Output the (x, y) coordinate of the center of the cell containing the given text.  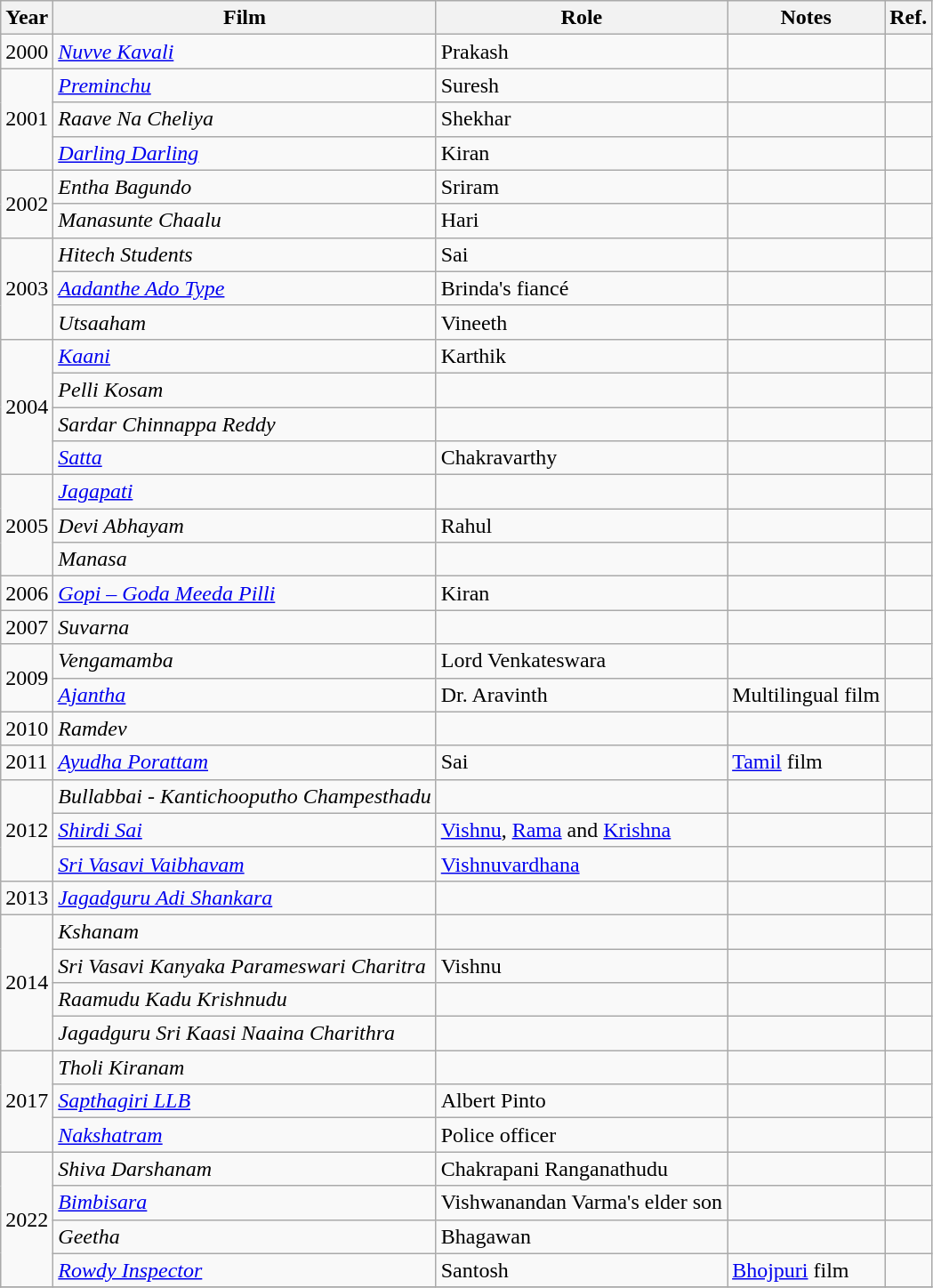
Sriram (582, 187)
Role (582, 18)
Bimbisara (245, 1203)
Suvarna (245, 627)
Aadanthe Ado Type (245, 288)
Jagadguru Adi Shankara (245, 898)
2004 (27, 407)
Film (245, 18)
Hari (582, 221)
Bullabbai - Kantichooputho Champesthadu (245, 796)
Ramdev (245, 729)
Vishwanandan Varma's elder son (582, 1203)
2010 (27, 729)
Nakshatram (245, 1135)
Raave Na Cheliya (245, 119)
Chakravarthy (582, 458)
Suresh (582, 85)
Albert Pinto (582, 1101)
Dr. Aravinth (582, 695)
Nuvve Kavali (245, 52)
2007 (27, 627)
Gopi – Goda Meeda Pilli (245, 593)
Santosh (582, 1270)
2003 (27, 288)
Pelli Kosam (245, 390)
Jagadguru Sri Kaasi Naaina Charithra (245, 1034)
Preminchu (245, 85)
Karthik (582, 356)
Police officer (582, 1135)
Vishnuvardhana (582, 864)
Manasa (245, 559)
Jagapati (245, 492)
2002 (27, 204)
Rahul (582, 526)
Bhagawan (582, 1236)
2014 (27, 982)
Prakash (582, 52)
Shiva Darshanam (245, 1169)
Tholi Kiranam (245, 1067)
Entha Bagundo (245, 187)
2000 (27, 52)
Raamudu Kadu Krishnudu (245, 1000)
Bhojpuri film (806, 1270)
Lord Venkateswara (582, 661)
Vengamamba (245, 661)
Geetha (245, 1236)
Year (27, 18)
2001 (27, 119)
Devi Abhayam (245, 526)
Sri Vasavi Kanyaka Parameswari Charitra (245, 965)
Shirdi Sai (245, 830)
Chakrapani Ranganathudu (582, 1169)
Rowdy Inspector (245, 1270)
Manasunte Chaalu (245, 221)
2022 (27, 1220)
Ayudha Porattam (245, 762)
2009 (27, 678)
Brinda's fiancé (582, 288)
Tamil film (806, 762)
Ajantha (245, 695)
Multilingual film (806, 695)
Kshanam (245, 931)
Vishnu (582, 965)
Notes (806, 18)
Satta (245, 458)
Utsaaham (245, 322)
2011 (27, 762)
2006 (27, 593)
Kaani (245, 356)
Vishnu, Rama and Krishna (582, 830)
2013 (27, 898)
Sri Vasavi Vaibhavam (245, 864)
2017 (27, 1101)
Ref. (909, 18)
Sardar Chinnappa Reddy (245, 424)
2005 (27, 526)
Hitech Students (245, 254)
Vineeth (582, 322)
2012 (27, 830)
Darling Darling (245, 153)
Shekhar (582, 119)
Sapthagiri LLB (245, 1101)
